Return the (X, Y) coordinate for the center point of the cell that contains the specified text.  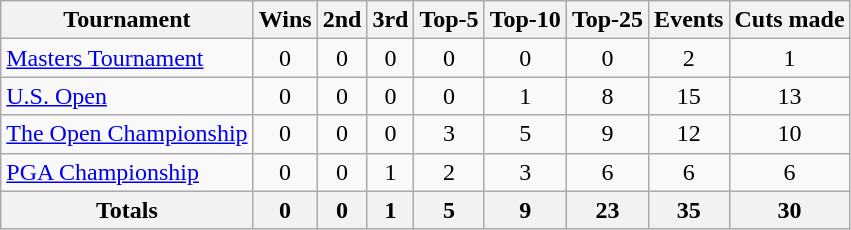
Totals (127, 210)
Wins (285, 20)
15 (689, 96)
13 (790, 96)
Top-25 (607, 20)
Top-5 (449, 20)
Events (689, 20)
Top-10 (525, 20)
The Open Championship (127, 134)
10 (790, 134)
2nd (342, 20)
Cuts made (790, 20)
Masters Tournament (127, 58)
3rd (390, 20)
23 (607, 210)
8 (607, 96)
U.S. Open (127, 96)
12 (689, 134)
Tournament (127, 20)
30 (790, 210)
35 (689, 210)
PGA Championship (127, 172)
